Identify which cell holds the provided text, then report its (X, Y) central coordinate. 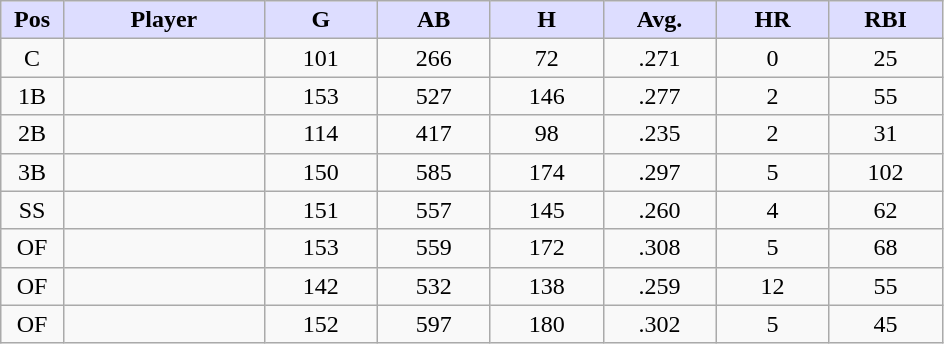
25 (886, 58)
3B (32, 172)
62 (886, 210)
585 (434, 172)
4 (772, 210)
Player (164, 20)
.302 (660, 324)
1B (32, 96)
G (320, 20)
C (32, 58)
172 (546, 248)
.260 (660, 210)
HR (772, 20)
597 (434, 324)
.297 (660, 172)
417 (434, 134)
532 (434, 286)
142 (320, 286)
0 (772, 58)
150 (320, 172)
98 (546, 134)
.308 (660, 248)
180 (546, 324)
31 (886, 134)
.259 (660, 286)
12 (772, 286)
.235 (660, 134)
H (546, 20)
527 (434, 96)
.277 (660, 96)
45 (886, 324)
72 (546, 58)
151 (320, 210)
RBI (886, 20)
SS (32, 210)
Pos (32, 20)
68 (886, 248)
138 (546, 286)
2B (32, 134)
102 (886, 172)
557 (434, 210)
145 (546, 210)
114 (320, 134)
559 (434, 248)
174 (546, 172)
146 (546, 96)
101 (320, 58)
AB (434, 20)
152 (320, 324)
266 (434, 58)
Avg. (660, 20)
.271 (660, 58)
